Search for the cell housing the specified text and yield its [X, Y] center coordinate. 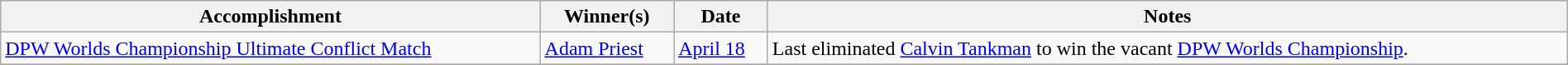
Last eliminated Calvin Tankman to win the vacant DPW Worlds Championship. [1168, 48]
DPW Worlds Championship Ultimate Conflict Match [270, 48]
Date [721, 17]
Notes [1168, 17]
Winner(s) [607, 17]
Adam Priest [607, 48]
Accomplishment [270, 17]
April 18 [721, 48]
